Return the (X, Y) coordinate for the center point of the cell that contains the specified text.  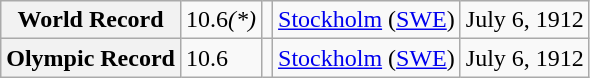
World Record (91, 20)
10.6(*) (220, 20)
10.6 (220, 58)
Olympic Record (91, 58)
